Provide the [X, Y] coordinate of the cell's center where the given text is located.  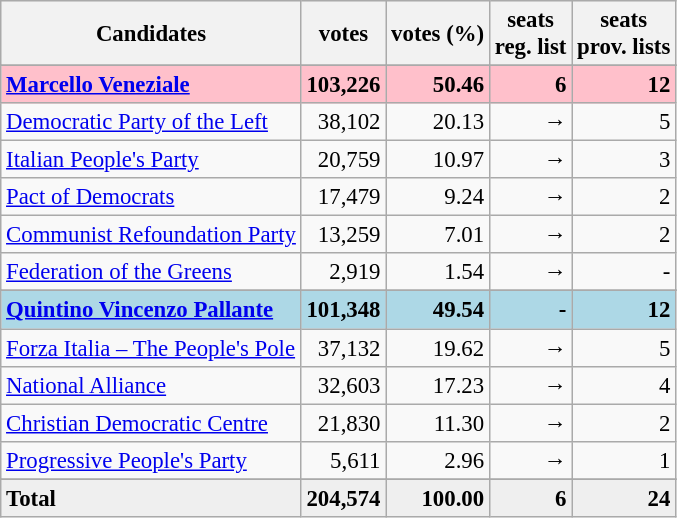
1.54 [438, 273]
seatsprov. lists [624, 34]
7.01 [438, 235]
204,574 [344, 498]
3 [624, 160]
1 [624, 460]
101,348 [344, 310]
votes (%) [438, 34]
17.23 [438, 385]
Democratic Party of the Left [151, 122]
seatsreg. list [530, 34]
17,479 [344, 197]
2.96 [438, 460]
Communist Refoundation Party [151, 235]
20.13 [438, 122]
Candidates [151, 34]
49.54 [438, 310]
2,919 [344, 273]
Federation of the Greens [151, 273]
National Alliance [151, 385]
21,830 [344, 423]
24 [624, 498]
Total [151, 498]
Christian Democratic Centre [151, 423]
Italian People's Party [151, 160]
Pact of Democrats [151, 197]
5,611 [344, 460]
Marcello Veneziale [151, 85]
50.46 [438, 85]
votes [344, 34]
10.97 [438, 160]
11.30 [438, 423]
Forza Italia – The People's Pole [151, 348]
100.00 [438, 498]
38,102 [344, 122]
Progressive People's Party [151, 460]
37,132 [344, 348]
32,603 [344, 385]
9.24 [438, 197]
Quintino Vincenzo Pallante [151, 310]
103,226 [344, 85]
4 [624, 385]
19.62 [438, 348]
20,759 [344, 160]
13,259 [344, 235]
